Identify which cell holds the provided text, then report its (x, y) central coordinate. 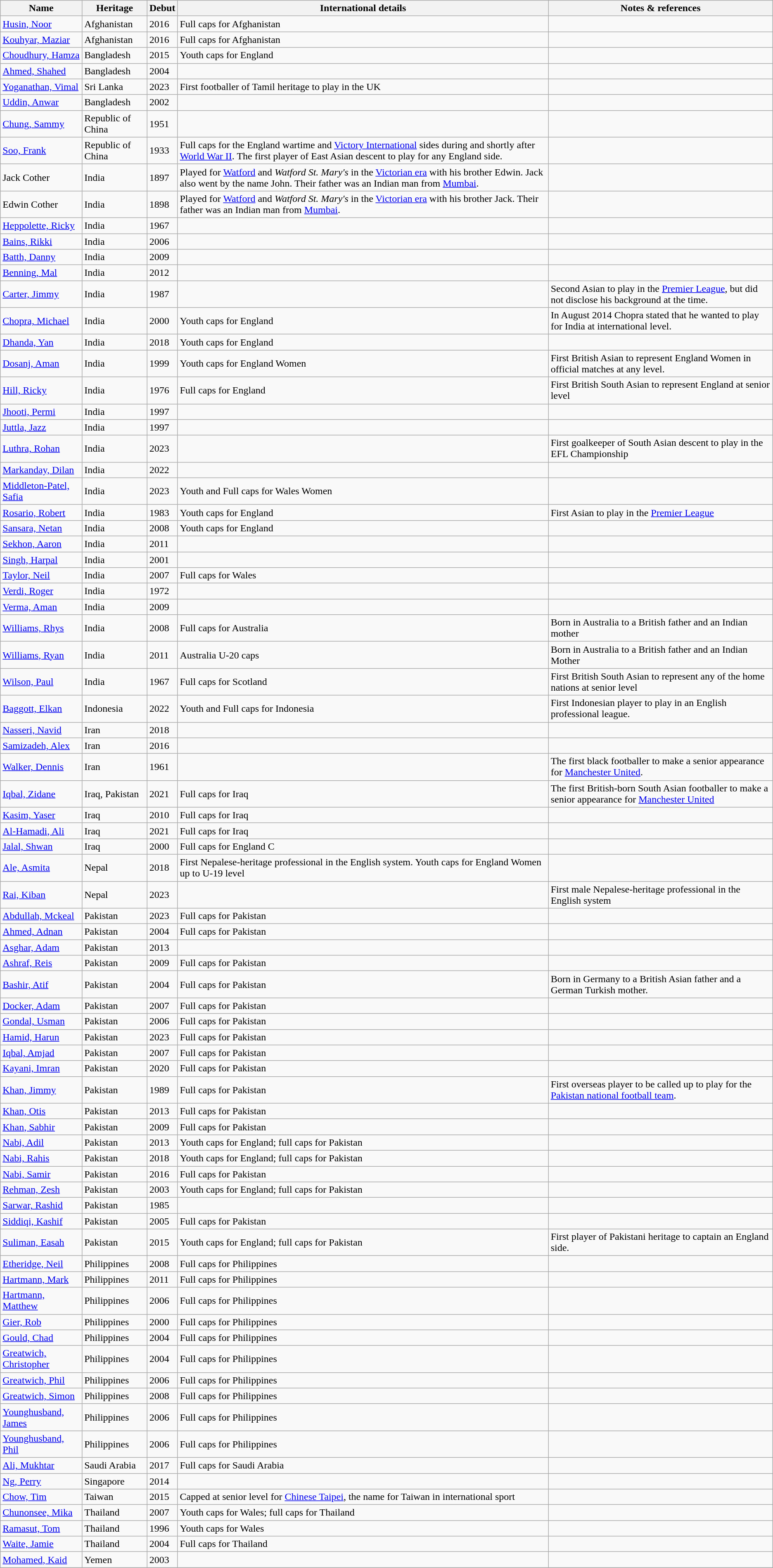
First British Asian to represent England Women in official matches at any level. (661, 363)
Hartmann, Matthew (41, 1300)
Husin, Noor (41, 24)
Heritage (115, 8)
Asghar, Adam (41, 947)
Gier, Rob (41, 1322)
Kayani, Imran (41, 1068)
Australia U-20 caps (363, 655)
Docker, Adam (41, 1006)
Chung, Sammy (41, 124)
Yoganathan, Vimal (41, 87)
2002 (162, 102)
Walker, Dennis (41, 767)
Kouhyar, Maziar (41, 40)
The first black footballer to make a senior appearance for Manchester United. (661, 767)
Iqbal, Amjad (41, 1053)
Born in Australia to a British father and an Indian Mother (661, 655)
Nasseri, Navid (41, 730)
Edwin Cother (41, 204)
Second Asian to play in the Premier League, but did not disclose his background at the time. (661, 294)
Full caps for England C (363, 846)
Batth, Danny (41, 257)
First male Nepalese-heritage professional in the English system (661, 894)
Youth and Full caps for Wales Women (363, 491)
2001 (162, 559)
First Asian to play in the Premier League (661, 512)
Ng, Perry (41, 1481)
Debut (162, 8)
First footballer of Tamil heritage to play in the UK (363, 87)
Youth caps for Wales; full caps for Thailand (363, 1513)
Chunonsee, Mika (41, 1513)
Khan, Jimmy (41, 1090)
International details (363, 8)
Waite, Jamie (41, 1544)
1933 (162, 150)
Sekhon, Aaron (41, 544)
Kasim, Yaser (41, 815)
Hamid, Harun (41, 1037)
Youth and Full caps for Indonesia (363, 708)
Greatwich, Phil (41, 1380)
First British South Asian to represent any of the home nations at senior level (661, 682)
2010 (162, 815)
Played for Watford and Watford St. Mary's in the Victorian era with his brother Jack. Their father was an Indian man from Mumbai. (363, 204)
First player of Pakistani heritage to captain an England side. (661, 1243)
Gould, Chad (41, 1338)
First Nepalese-heritage professional in the English system. Youth caps for England Women up to U-19 level (363, 868)
Taylor, Neil (41, 576)
The first British-born South Asian footballer to make a senior appearance for Manchester United (661, 793)
Full caps for Wales (363, 576)
Bashir, Atif (41, 984)
Iqbal, Zidane (41, 793)
Verma, Aman (41, 607)
1961 (162, 767)
1989 (162, 1090)
First Indonesian player to play in an English professional league. (661, 708)
Full caps for Saudi Arabia (363, 1465)
Hartmann, Mark (41, 1279)
Jack Cother (41, 178)
Verdi, Roger (41, 591)
Williams, Rhys (41, 628)
Nabi, Samir (41, 1174)
Sarwar, Rashid (41, 1206)
1951 (162, 124)
Heppolette, Ricky (41, 225)
Dosanj, Aman (41, 363)
Notes & references (661, 8)
Williams, Ryan (41, 655)
Rai, Kiban (41, 894)
Luthra, Rohan (41, 448)
1897 (162, 178)
1996 (162, 1528)
2005 (162, 1221)
Sansara, Netan (41, 528)
Wilson, Paul (41, 682)
Benning, Mal (41, 273)
Indonesia (115, 708)
Etheridge, Neil (41, 1264)
Younghusband, Phil (41, 1444)
Chow, Tim (41, 1497)
Ashraf, Reis (41, 963)
Dhanda, Yan (41, 342)
Gondal, Usman (41, 1021)
2012 (162, 273)
Hill, Ricky (41, 391)
Mohamed, Kaid (41, 1560)
Middleton-Patel, Safia (41, 491)
1999 (162, 363)
Full caps for England (363, 391)
1987 (162, 294)
Samizadeh, Alex (41, 746)
Full caps for Scotland (363, 682)
Jhooti, Permi (41, 412)
Al-Hamadi, Ali (41, 831)
Full caps for Thailand (363, 1544)
Markanday, Dilan (41, 470)
Khan, Sabhir (41, 1127)
Singapore (115, 1481)
Ramasut, Tom (41, 1528)
Born in Germany to a British Asian father and a German Turkish mother. (661, 984)
Taiwan (115, 1497)
Younghusband, James (41, 1417)
Choudhury, Hamza (41, 55)
2014 (162, 1481)
1976 (162, 391)
First overseas player to be called up to play for the Pakistan national football team. (661, 1090)
Ahmed, Adnan (41, 932)
Baggott, Elkan (41, 708)
1983 (162, 512)
Carter, Jimmy (41, 294)
2017 (162, 1465)
Ale, Asmita (41, 868)
1985 (162, 1206)
Nabi, Adil (41, 1142)
2020 (162, 1068)
Suliman, Easah (41, 1243)
Greatwich, Simon (41, 1396)
Uddin, Anwar (41, 102)
Ali, Mukhtar (41, 1465)
Born in Australia to a British father and an Indian mother (661, 628)
Rehman, Zesh (41, 1190)
Ahmed, Shahed (41, 71)
Soo, Frank (41, 150)
Sri Lanka (115, 87)
Chopra, Michael (41, 321)
First British South Asian to represent England at senior level (661, 391)
Nabi, Rahis (41, 1158)
1898 (162, 204)
Khan, Otis (41, 1111)
Capped at senior level for Chinese Taipei, the name for Taiwan in international sport (363, 1497)
Jalal, Shwan (41, 846)
Iraq, Pakistan (115, 793)
In August 2014 Chopra stated that he wanted to play for India at international level. (661, 321)
Greatwich, Christopher (41, 1359)
Bains, Rikki (41, 242)
Youth caps for England Women (363, 363)
Rosario, Robert (41, 512)
Name (41, 8)
First goalkeeper of South Asian descent to play in the EFL Championship (661, 448)
Full caps for Australia (363, 628)
Saudi Arabia (115, 1465)
Siddiqi, Kashif (41, 1221)
Yemen (115, 1560)
Youth caps for Wales (363, 1528)
Abdullah, Mckeal (41, 916)
1972 (162, 591)
Singh, Harpal (41, 559)
Juttla, Jazz (41, 427)
